Identify which cell holds the provided text, then report its [x, y] central coordinate. 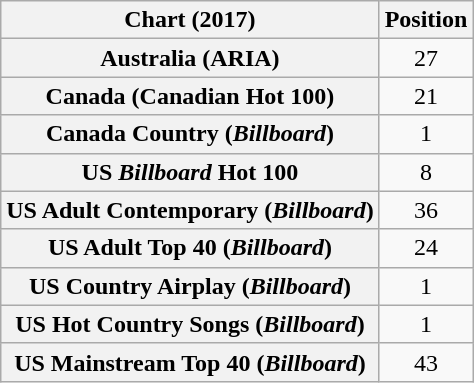
8 [426, 172]
Canada (Canadian Hot 100) [190, 96]
US Hot Country Songs (Billboard) [190, 324]
43 [426, 362]
Canada Country (Billboard) [190, 134]
21 [426, 96]
27 [426, 58]
24 [426, 248]
US Adult Contemporary (Billboard) [190, 210]
36 [426, 210]
US Mainstream Top 40 (Billboard) [190, 362]
US Country Airplay (Billboard) [190, 286]
Position [426, 20]
Chart (2017) [190, 20]
Australia (ARIA) [190, 58]
US Billboard Hot 100 [190, 172]
US Adult Top 40 (Billboard) [190, 248]
